Find where the given text appears and provide that cell's center as [X, Y] coordinate. 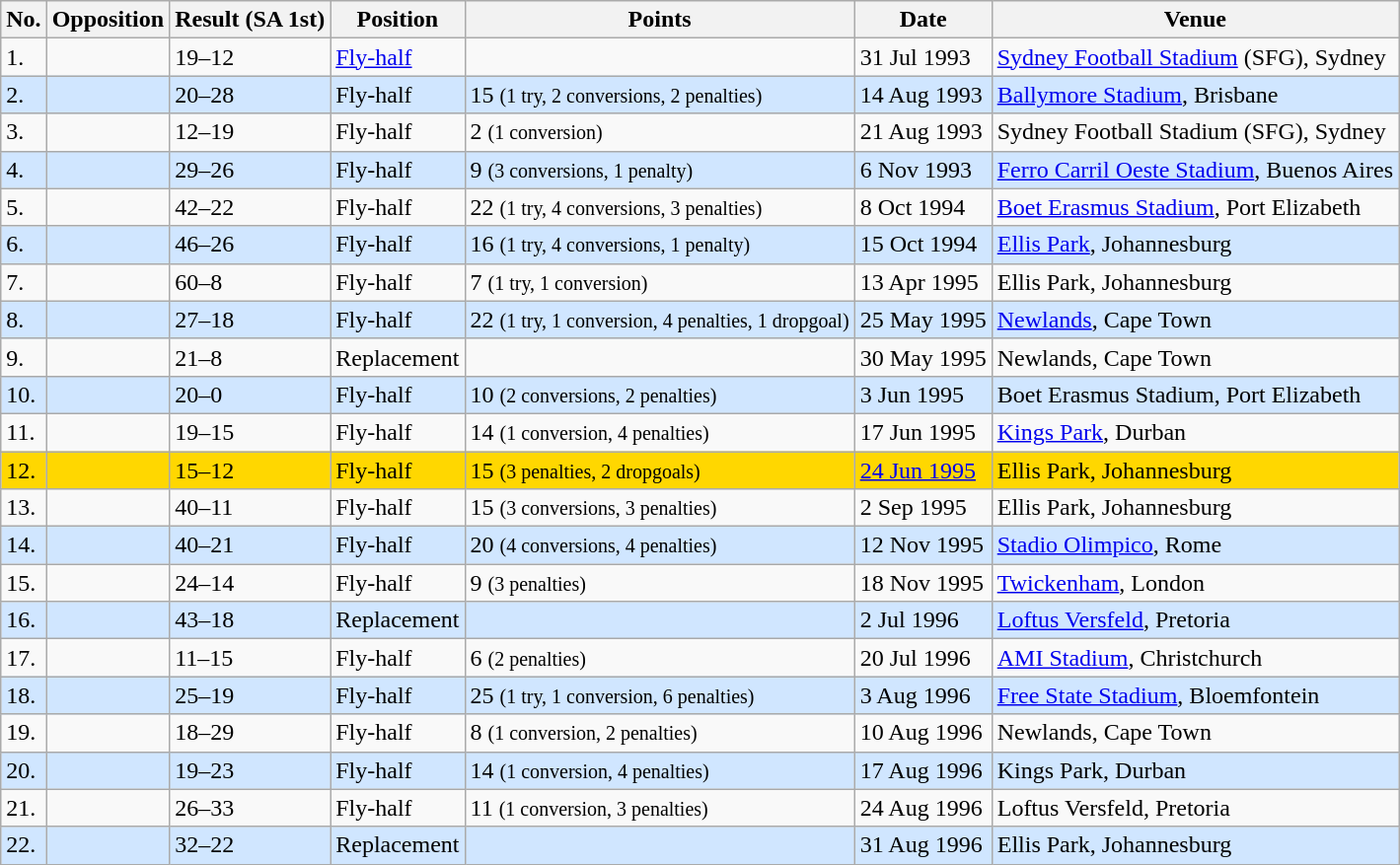
2 Jul 1996 [923, 620]
8 Oct 1994 [923, 207]
6 Nov 1993 [923, 170]
9. [24, 357]
4. [24, 170]
Opposition [108, 20]
15. [24, 583]
18. [24, 695]
42–22 [251, 207]
19. [24, 733]
43–18 [251, 620]
17 Jun 1995 [923, 432]
Points [659, 20]
40–11 [251, 508]
18 Nov 1995 [923, 583]
14. [24, 545]
15 (3 conversions, 3 penalties) [659, 508]
31 Aug 1996 [923, 845]
19–23 [251, 770]
10. [24, 395]
13. [24, 508]
20–28 [251, 95]
3 Jun 1995 [923, 395]
22. [24, 845]
6. [24, 245]
11–15 [251, 658]
26–33 [251, 808]
20 (4 conversions, 4 penalties) [659, 545]
19–12 [251, 57]
12 Nov 1995 [923, 545]
1. [24, 57]
No. [24, 20]
Free State Stadium, Bloemfontein [1195, 695]
29–26 [251, 170]
30 May 1995 [923, 357]
21–8 [251, 357]
24 Jun 1995 [923, 470]
3. [24, 132]
Result (SA 1st) [251, 20]
15 (1 try, 2 conversions, 2 penalties) [659, 95]
9 (3 conversions, 1 penalty) [659, 170]
Ferro Carril Oeste Stadium, Buenos Aires [1195, 170]
18–29 [251, 733]
11. [24, 432]
15 (3 penalties, 2 dropgoals) [659, 470]
17. [24, 658]
20. [24, 770]
22 (1 try, 1 conversion, 4 penalties, 1 dropgoal) [659, 320]
16. [24, 620]
25 (1 try, 1 conversion, 6 penalties) [659, 695]
20–0 [251, 395]
2 Sep 1995 [923, 508]
2 (1 conversion) [659, 132]
AMI Stadium, Christchurch [1195, 658]
25 May 1995 [923, 320]
40–21 [251, 545]
5. [24, 207]
46–26 [251, 245]
Position [398, 20]
Stadio Olimpico, Rome [1195, 545]
21. [24, 808]
19–15 [251, 432]
10 (2 conversions, 2 penalties) [659, 395]
9 (3 penalties) [659, 583]
15–12 [251, 470]
2. [24, 95]
12. [24, 470]
Twickenham, London [1195, 583]
25–19 [251, 695]
17 Aug 1996 [923, 770]
15 Oct 1994 [923, 245]
20 Jul 1996 [923, 658]
31 Jul 1993 [923, 57]
32–22 [251, 845]
Venue [1195, 20]
8 (1 conversion, 2 penalties) [659, 733]
13 Apr 1995 [923, 282]
24 Aug 1996 [923, 808]
22 (1 try, 4 conversions, 3 penalties) [659, 207]
16 (1 try, 4 conversions, 1 penalty) [659, 245]
11 (1 conversion, 3 penalties) [659, 808]
3 Aug 1996 [923, 695]
14 Aug 1993 [923, 95]
10 Aug 1996 [923, 733]
27–18 [251, 320]
21 Aug 1993 [923, 132]
7 (1 try, 1 conversion) [659, 282]
24–14 [251, 583]
60–8 [251, 282]
Ballymore Stadium, Brisbane [1195, 95]
7. [24, 282]
6 (2 penalties) [659, 658]
12–19 [251, 132]
Date [923, 20]
8. [24, 320]
